Pinpoint the cell where the given text exists, returning its (X, Y) midpoint coordinate. 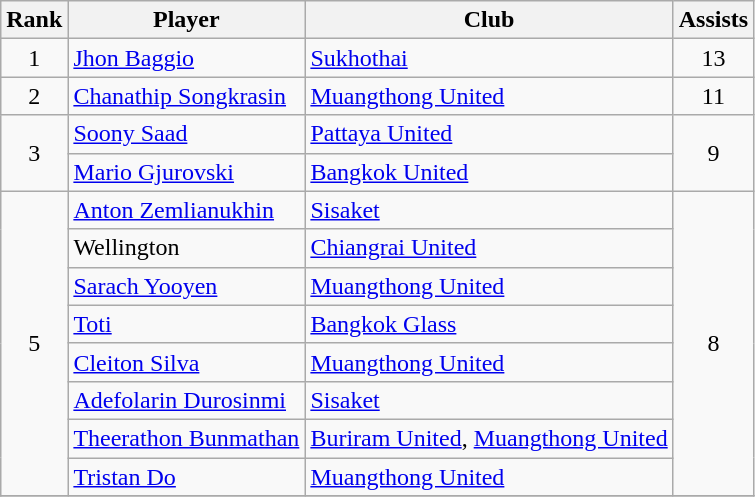
Chiangrai United (489, 248)
5 (34, 343)
Chanathip Songkrasin (186, 96)
Assists (713, 20)
Theerathon Bunmathan (186, 438)
Soony Saad (186, 134)
Pattaya United (489, 134)
Sarach Yooyen (186, 286)
Bangkok Glass (489, 324)
Buriram United, Muangthong United (489, 438)
13 (713, 58)
Mario Gjurovski (186, 172)
Tristan Do (186, 477)
Cleiton Silva (186, 362)
Sukhothai (489, 58)
Adefolarin Durosinmi (186, 400)
Jhon Baggio (186, 58)
Player (186, 20)
Club (489, 20)
Anton Zemlianukhin (186, 210)
Bangkok United (489, 172)
2 (34, 96)
Wellington (186, 248)
9 (713, 153)
8 (713, 343)
Toti (186, 324)
1 (34, 58)
3 (34, 153)
Rank (34, 20)
11 (713, 96)
